Capture the cell that displays the provided text and extract its [x, y] central coordinate. 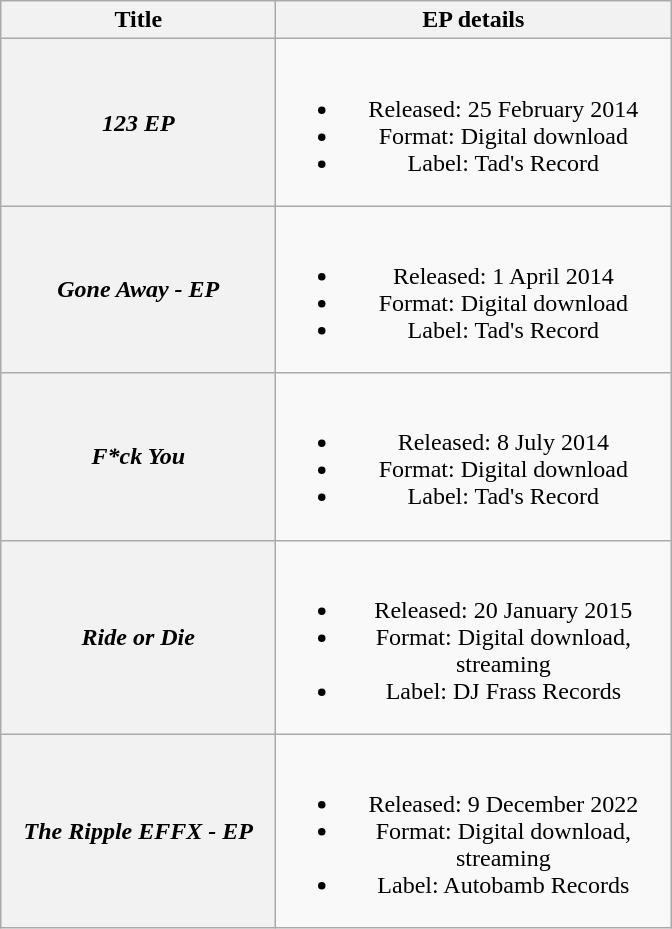
Released: 1 April 2014Format: Digital downloadLabel: Tad's Record [474, 290]
Released: 8 July 2014Format: Digital downloadLabel: Tad's Record [474, 456]
Released: 9 December 2022Format: Digital download, streamingLabel: Autobamb Records [474, 831]
Title [138, 20]
Released: 25 February 2014Format: Digital downloadLabel: Tad's Record [474, 122]
The Ripple EFFX - EP [138, 831]
F*ck You [138, 456]
Ride or Die [138, 637]
Gone Away - EP [138, 290]
EP details [474, 20]
123 EP [138, 122]
Released: 20 January 2015Format: Digital download, streamingLabel: DJ Frass Records [474, 637]
